For the text-containing cell, return its midpoint in (x, y) coordinate format. 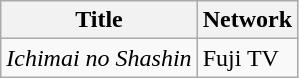
Fuji TV (247, 58)
Ichimai no Shashin (99, 58)
Network (247, 20)
Title (99, 20)
